Search for the cell housing the specified text and yield its [X, Y] center coordinate. 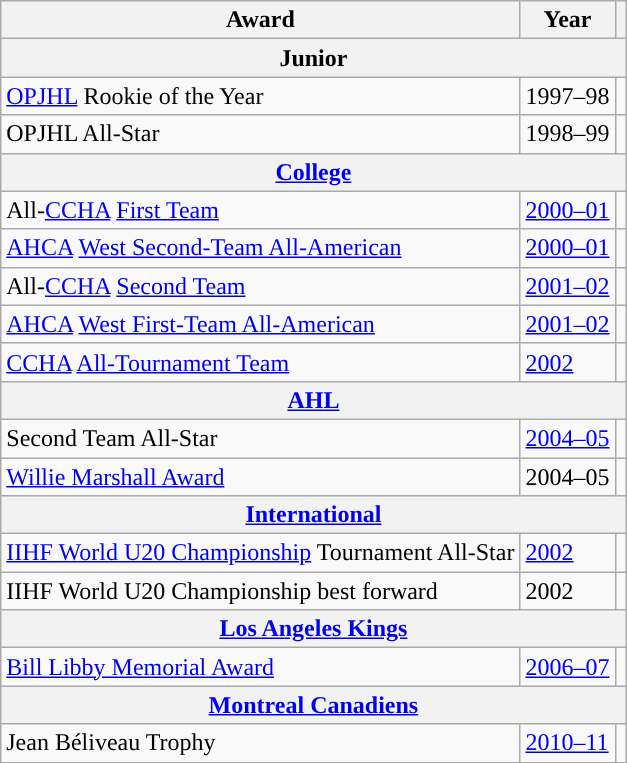
IIHF World U20 Championship best forward [260, 591]
Montreal Canadiens [314, 705]
Second Team All-Star [260, 438]
IIHF World U20 Championship Tournament All-Star [260, 553]
OPJHL Rookie of the Year [260, 96]
1998–99 [568, 134]
CCHA All-Tournament Team [260, 362]
1997–98 [568, 96]
Jean Béliveau Trophy [260, 743]
All-CCHA Second Team [260, 286]
OPJHL All-Star [260, 134]
Junior [314, 58]
AHCA West Second-Team All-American [260, 248]
AHL [314, 400]
2006–07 [568, 667]
Bill Libby Memorial Award [260, 667]
All-CCHA First Team [260, 210]
Willie Marshall Award [260, 477]
Los Angeles Kings [314, 629]
Year [568, 20]
College [314, 172]
AHCA West First-Team All-American [260, 324]
Award [260, 20]
2010–11 [568, 743]
International [314, 515]
